Output the (X, Y) coordinate of the center of the cell containing the given text.  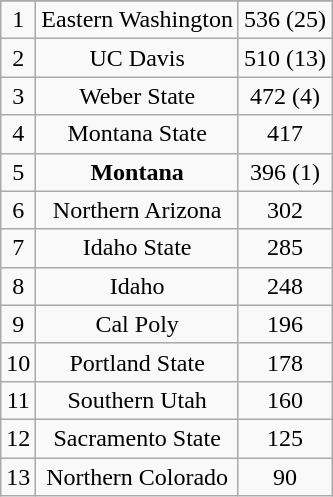
3 (18, 96)
13 (18, 477)
Eastern Washington (138, 20)
7 (18, 248)
125 (284, 438)
Southern Utah (138, 400)
8 (18, 286)
Idaho (138, 286)
UC Davis (138, 58)
Portland State (138, 362)
90 (284, 477)
536 (25) (284, 20)
417 (284, 134)
12 (18, 438)
Montana State (138, 134)
285 (284, 248)
9 (18, 324)
Northern Arizona (138, 210)
Weber State (138, 96)
Sacramento State (138, 438)
Northern Colorado (138, 477)
Idaho State (138, 248)
302 (284, 210)
2 (18, 58)
11 (18, 400)
472 (4) (284, 96)
6 (18, 210)
248 (284, 286)
396 (1) (284, 172)
178 (284, 362)
510 (13) (284, 58)
Cal Poly (138, 324)
4 (18, 134)
196 (284, 324)
1 (18, 20)
160 (284, 400)
Montana (138, 172)
10 (18, 362)
5 (18, 172)
